Identify which cell holds the provided text, then report its [x, y] central coordinate. 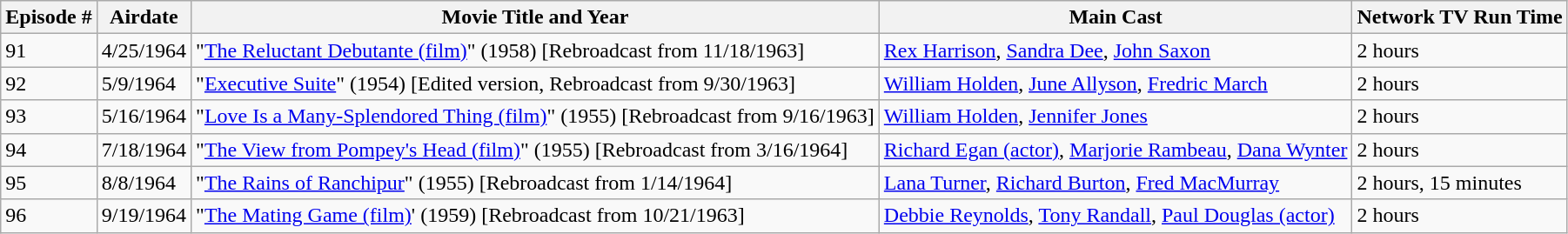
4/25/1964 [144, 50]
93 [49, 117]
Airdate [144, 17]
"The Rains of Ranchipur" (1955) [Rebroadcast from 1/14/1964] [536, 183]
William Holden, Jennifer Jones [1116, 117]
5/9/1964 [144, 84]
Debbie Reynolds, Tony Randall, Paul Douglas (actor) [1116, 216]
8/8/1964 [144, 183]
Richard Egan (actor), Marjorie Rambeau, Dana Wynter [1116, 150]
9/19/1964 [144, 216]
Main Cast [1116, 17]
Rex Harrison, Sandra Dee, John Saxon [1116, 50]
Lana Turner, Richard Burton, Fred MacMurray [1116, 183]
5/16/1964 [144, 117]
92 [49, 84]
95 [49, 183]
"The Mating Game (film)' (1959) [Rebroadcast from 10/21/1963] [536, 216]
"Executive Suite" (1954) [Edited version, Rebroadcast from 9/30/1963] [536, 84]
William Holden, June Allyson, Fredric March [1116, 84]
Episode # [49, 17]
94 [49, 150]
7/18/1964 [144, 150]
96 [49, 216]
"The View from Pompey's Head (film)" (1955) [Rebroadcast from 3/16/1964] [536, 150]
Network TV Run Time [1460, 17]
Movie Title and Year [536, 17]
2 hours, 15 minutes [1460, 183]
91 [49, 50]
"Love Is a Many-Splendored Thing (film)" (1955) [Rebroadcast from 9/16/1963] [536, 117]
"The Reluctant Debutante (film)" (1958) [Rebroadcast from 11/18/1963] [536, 50]
